Determine the [x, y] coordinate at the center of the cell enclosing the given text.  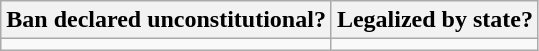
Ban declared unconstitutional? [166, 20]
Legalized by state? [434, 20]
